Capture the cell that displays the provided text and extract its [x, y] central coordinate. 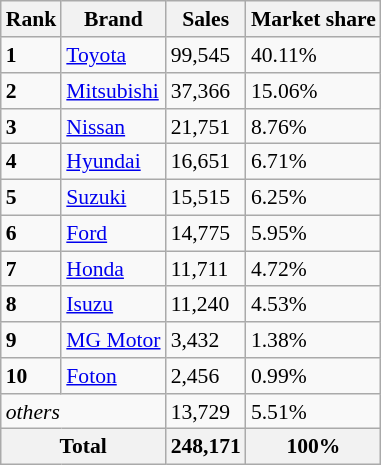
5 [32, 197]
8.76% [314, 126]
Total [84, 447]
99,545 [206, 55]
others [84, 411]
Market share [314, 19]
3,432 [206, 340]
7 [32, 269]
6.71% [314, 162]
Honda [113, 269]
14,775 [206, 233]
3 [32, 126]
Toyota [113, 55]
Brand [113, 19]
15.06% [314, 91]
8 [32, 304]
21,751 [206, 126]
6.25% [314, 197]
248,171 [206, 447]
Suzuki [113, 197]
10 [32, 376]
13,729 [206, 411]
16,651 [206, 162]
5.51% [314, 411]
4.72% [314, 269]
4 [32, 162]
37,366 [206, 91]
4.53% [314, 304]
Isuzu [113, 304]
Rank [32, 19]
6 [32, 233]
40.11% [314, 55]
1 [32, 55]
100% [314, 447]
5.95% [314, 233]
0.99% [314, 376]
Hyundai [113, 162]
Sales [206, 19]
MG Motor [113, 340]
11,240 [206, 304]
11,711 [206, 269]
Mitsubishi [113, 91]
9 [32, 340]
15,515 [206, 197]
1.38% [314, 340]
Nissan [113, 126]
Ford [113, 233]
2 [32, 91]
2,456 [206, 376]
Foton [113, 376]
